Search for the cell housing the specified text and yield its (X, Y) center coordinate. 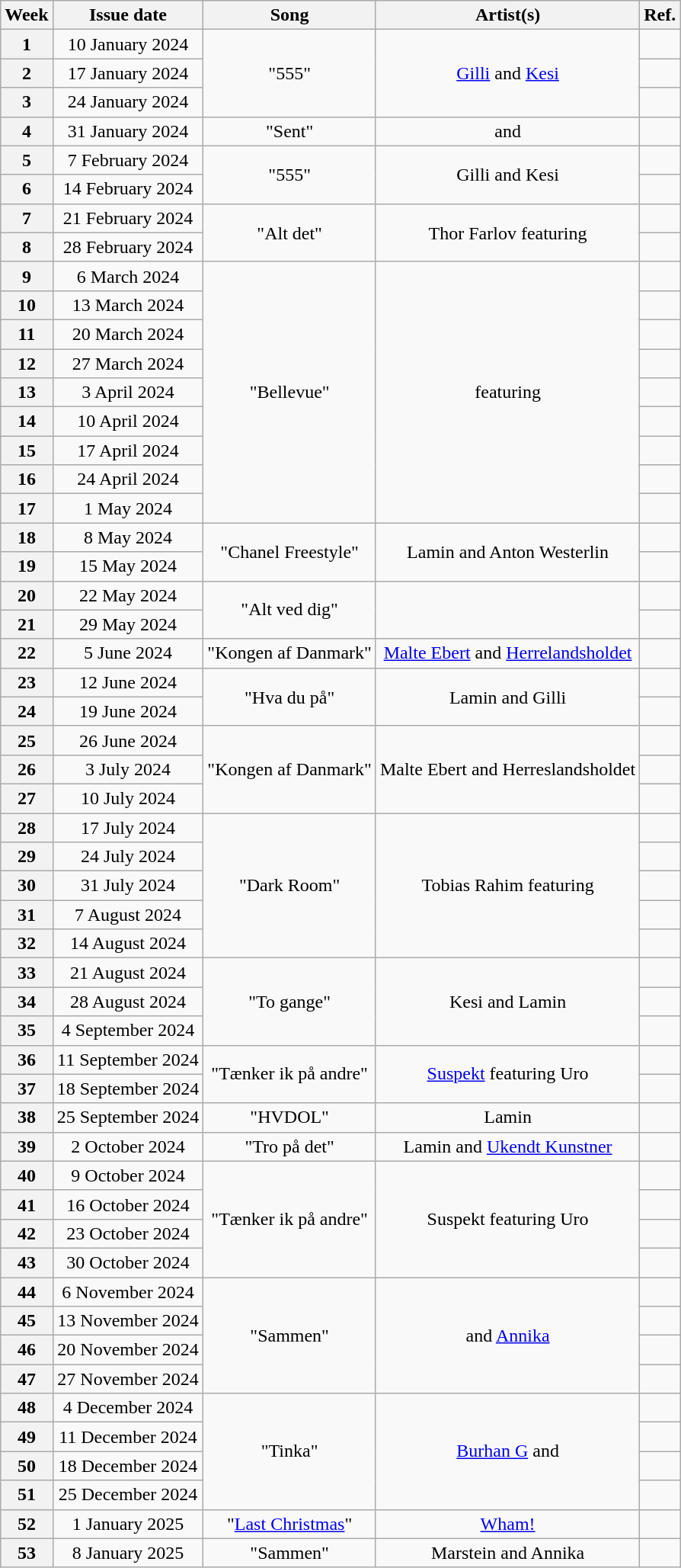
"Alt ved dig" (289, 610)
10 (27, 305)
Lamin and Gilli (507, 697)
42 (27, 1233)
1 January 2025 (128, 1524)
featuring (507, 392)
20 March 2024 (128, 334)
13 March 2024 (128, 305)
and Annika (507, 1336)
11 September 2024 (128, 1060)
16 October 2024 (128, 1204)
29 (27, 857)
51 (27, 1495)
"Sent" (289, 131)
1 May 2024 (128, 508)
26 June 2024 (128, 740)
27 March 2024 (128, 364)
44 (27, 1292)
Malte Ebert and Herrelandsholdet (507, 653)
5 June 2024 (128, 653)
47 (27, 1379)
52 (27, 1524)
Marstein and Annika (507, 1553)
Ref. (660, 15)
Issue date (128, 15)
46 (27, 1350)
10 January 2024 (128, 44)
21 (27, 624)
13 (27, 393)
24 July 2024 (128, 857)
Kesi and Lamin (507, 1002)
14 (27, 422)
31 July 2024 (128, 886)
Wham! (507, 1524)
6 November 2024 (128, 1292)
25 (27, 740)
24 January 2024 (128, 102)
43 (27, 1262)
15 (27, 451)
"Dark Room" (289, 885)
25 December 2024 (128, 1495)
6 March 2024 (128, 276)
24 April 2024 (128, 479)
13 November 2024 (128, 1321)
17 January 2024 (128, 73)
49 (27, 1437)
38 (27, 1117)
36 (27, 1060)
7 (27, 218)
14 February 2024 (128, 189)
41 (27, 1204)
24 (27, 711)
Lamin and Ukendt Kunstner (507, 1146)
"Tinka" (289, 1451)
9 (27, 276)
5 (27, 160)
12 June 2024 (128, 682)
28 August 2024 (128, 1002)
27 (27, 798)
23 October 2024 (128, 1233)
3 July 2024 (128, 769)
"Tro på det" (289, 1146)
35 (27, 1031)
3 (27, 102)
Artist(s) (507, 15)
"Hva du på" (289, 697)
"Chanel Freestyle" (289, 552)
53 (27, 1553)
11 (27, 334)
9 October 2024 (128, 1175)
4 (27, 131)
34 (27, 1002)
11 December 2024 (128, 1437)
Lamin and Anton Westerlin (507, 552)
18 December 2024 (128, 1466)
28 February 2024 (128, 247)
"HVDOL" (289, 1117)
3 April 2024 (128, 393)
21 February 2024 (128, 218)
Thor Farlov featuring (507, 232)
"Last Christmas" (289, 1524)
22 May 2024 (128, 595)
18 September 2024 (128, 1089)
1 (27, 44)
8 May 2024 (128, 537)
25 September 2024 (128, 1117)
40 (27, 1175)
10 July 2024 (128, 798)
17 (27, 508)
16 (27, 479)
27 November 2024 (128, 1379)
"To gange" (289, 1002)
Song (289, 15)
17 April 2024 (128, 451)
Week (27, 15)
23 (27, 682)
Lamin (507, 1117)
30 (27, 886)
50 (27, 1466)
10 April 2024 (128, 422)
26 (27, 769)
18 (27, 537)
2 (27, 73)
28 (27, 827)
17 July 2024 (128, 827)
Malte Ebert and Herreslandsholdet (507, 769)
4 September 2024 (128, 1031)
20 November 2024 (128, 1350)
7 August 2024 (128, 915)
14 August 2024 (128, 944)
7 February 2024 (128, 160)
48 (27, 1408)
30 October 2024 (128, 1262)
Burhan G and (507, 1451)
33 (27, 973)
6 (27, 189)
32 (27, 944)
37 (27, 1089)
Tobias Rahim featuring (507, 885)
"Alt det" (289, 232)
19 (27, 566)
and (507, 131)
31 January 2024 (128, 131)
21 August 2024 (128, 973)
8 January 2025 (128, 1553)
45 (27, 1321)
39 (27, 1146)
2 October 2024 (128, 1146)
29 May 2024 (128, 624)
31 (27, 915)
"Bellevue" (289, 392)
15 May 2024 (128, 566)
12 (27, 364)
20 (27, 595)
22 (27, 653)
8 (27, 247)
4 December 2024 (128, 1408)
19 June 2024 (128, 711)
